Find where the given text appears and provide that cell's center as (X, Y) coordinate. 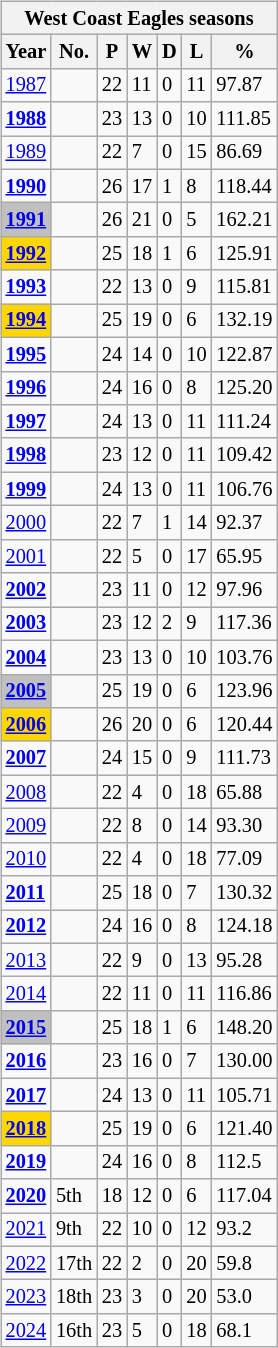
2008 (26, 792)
2019 (26, 1162)
95.28 (245, 960)
D (169, 52)
117.04 (245, 1196)
120.44 (245, 725)
2016 (26, 1061)
105.71 (245, 1095)
118.44 (245, 186)
117.36 (245, 624)
No. (74, 52)
92.37 (245, 523)
2021 (26, 1230)
2012 (26, 927)
2007 (26, 758)
123.96 (245, 691)
125.91 (245, 254)
17th (74, 1263)
1997 (26, 422)
2024 (26, 1331)
77.09 (245, 859)
1988 (26, 119)
2017 (26, 1095)
P (112, 52)
2010 (26, 859)
2000 (26, 523)
109.42 (245, 455)
59.8 (245, 1263)
2020 (26, 1196)
53.0 (245, 1297)
1998 (26, 455)
106.76 (245, 489)
2001 (26, 556)
1987 (26, 85)
1992 (26, 254)
111.85 (245, 119)
130.00 (245, 1061)
86.69 (245, 153)
W (142, 52)
2022 (26, 1263)
65.95 (245, 556)
16th (74, 1331)
122.87 (245, 355)
132.19 (245, 321)
97.96 (245, 590)
2009 (26, 826)
2002 (26, 590)
1990 (26, 186)
2003 (26, 624)
125.20 (245, 388)
2011 (26, 893)
148.20 (245, 1028)
1991 (26, 220)
1994 (26, 321)
112.5 (245, 1162)
% (245, 52)
93.2 (245, 1230)
1996 (26, 388)
21 (142, 220)
121.40 (245, 1129)
115.81 (245, 287)
103.76 (245, 657)
2004 (26, 657)
162.21 (245, 220)
2014 (26, 994)
116.86 (245, 994)
1993 (26, 287)
68.1 (245, 1331)
65.88 (245, 792)
130.32 (245, 893)
124.18 (245, 927)
3 (142, 1297)
2005 (26, 691)
2018 (26, 1129)
18th (74, 1297)
L (196, 52)
1999 (26, 489)
Year (26, 52)
2006 (26, 725)
2015 (26, 1028)
111.24 (245, 422)
1995 (26, 355)
1989 (26, 153)
9th (74, 1230)
111.73 (245, 758)
5th (74, 1196)
2013 (26, 960)
93.30 (245, 826)
2023 (26, 1297)
97.87 (245, 85)
West Coast Eagles seasons (140, 18)
